Scan for the cell matching the given text and deliver its (X, Y) coordinate at center. 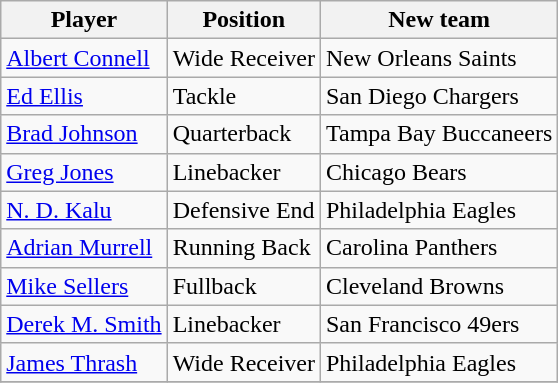
Brad Johnson (84, 134)
N. D. Kalu (84, 210)
Ed Ellis (84, 96)
Carolina Panthers (438, 248)
Greg Jones (84, 172)
Player (84, 20)
Tampa Bay Buccaneers (438, 134)
New team (438, 20)
Position (244, 20)
Defensive End (244, 210)
Quarterback (244, 134)
Albert Connell (84, 58)
San Diego Chargers (438, 96)
Derek M. Smith (84, 324)
San Francisco 49ers (438, 324)
James Thrash (84, 362)
Fullback (244, 286)
New Orleans Saints (438, 58)
Cleveland Browns (438, 286)
Adrian Murrell (84, 248)
Chicago Bears (438, 172)
Tackle (244, 96)
Mike Sellers (84, 286)
Running Back (244, 248)
